Output the [x, y] coordinate of the center of the cell containing the given text.  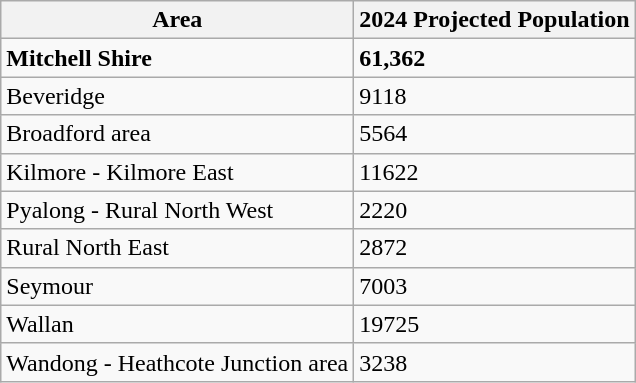
7003 [494, 286]
Wallan [178, 324]
2024 Projected Population [494, 20]
3238 [494, 362]
5564 [494, 134]
Kilmore - Kilmore East [178, 172]
Mitchell Shire [178, 58]
11622 [494, 172]
Pyalong - Rural North West [178, 210]
9118 [494, 96]
Seymour [178, 286]
19725 [494, 324]
Broadford area [178, 134]
Wandong - Heathcote Junction area [178, 362]
61,362 [494, 58]
2872 [494, 248]
Area [178, 20]
Rural North East [178, 248]
Beveridge [178, 96]
2220 [494, 210]
